From the cell containing the given text, extract its center point as (X, Y) coordinate. 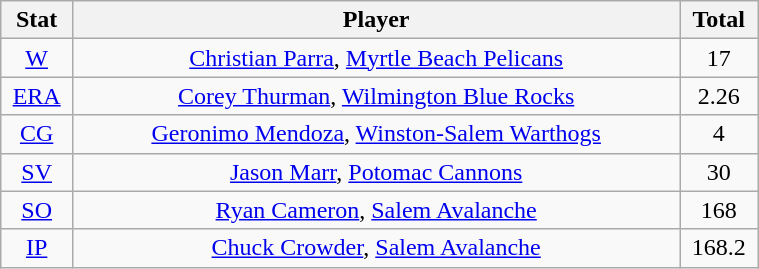
SV (37, 172)
Stat (37, 20)
2.26 (719, 96)
IP (37, 248)
CG (37, 134)
17 (719, 58)
168.2 (719, 248)
W (37, 58)
Total (719, 20)
30 (719, 172)
Christian Parra, Myrtle Beach Pelicans (376, 58)
ERA (37, 96)
Corey Thurman, Wilmington Blue Rocks (376, 96)
4 (719, 134)
Ryan Cameron, Salem Avalanche (376, 210)
Geronimo Mendoza, Winston-Salem Warthogs (376, 134)
Player (376, 20)
168 (719, 210)
SO (37, 210)
Chuck Crowder, Salem Avalanche (376, 248)
Jason Marr, Potomac Cannons (376, 172)
